Locate the cell with the specified text and output its (X, Y) center coordinate. 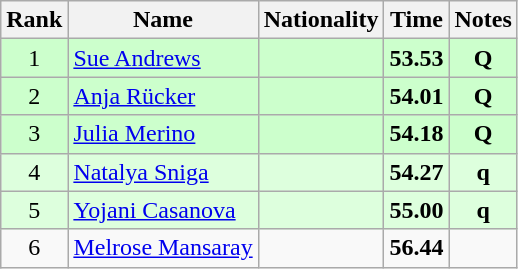
4 (34, 172)
Sue Andrews (163, 58)
Nationality (321, 20)
55.00 (416, 210)
56.44 (416, 248)
Natalya Sniga (163, 172)
1 (34, 58)
54.27 (416, 172)
Julia Merino (163, 134)
Time (416, 20)
Notes (483, 20)
54.18 (416, 134)
54.01 (416, 96)
6 (34, 248)
Anja Rücker (163, 96)
Yojani Casanova (163, 210)
3 (34, 134)
2 (34, 96)
53.53 (416, 58)
5 (34, 210)
Rank (34, 20)
Melrose Mansaray (163, 248)
Name (163, 20)
